Return the [x, y] coordinate for the center point of the cell that contains the specified text.  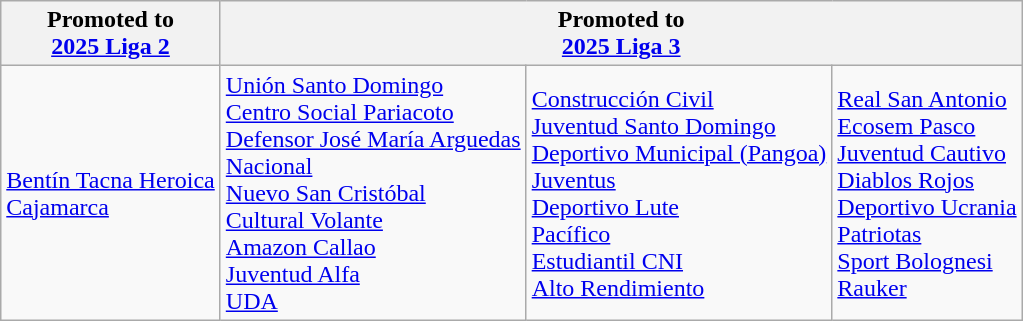
Promoted to2025 Liga 2 [111, 34]
Real San Antonio Ecosem Pasco Juventud Cautivo Diablos Rojos Deportivo Ucrania Patriotas Sport Bolognesi Rauker [927, 193]
Promoted to2025 Liga 3 [621, 34]
Bentín Tacna Heroica Cajamarca [111, 193]
Construcción Civil Juventud Santo Domingo Deportivo Municipal (Pangoa) Juventus Deportivo Lute Pacífico Estudiantil CNI Alto Rendimiento [679, 193]
